Extract the [X, Y] coordinate from the center of the cell holding the provided text.  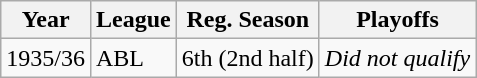
League [133, 20]
Did not qualify [397, 58]
ABL [133, 58]
Reg. Season [248, 20]
1935/36 [46, 58]
6th (2nd half) [248, 58]
Playoffs [397, 20]
Year [46, 20]
